Identify which cell holds the provided text, then report its [x, y] central coordinate. 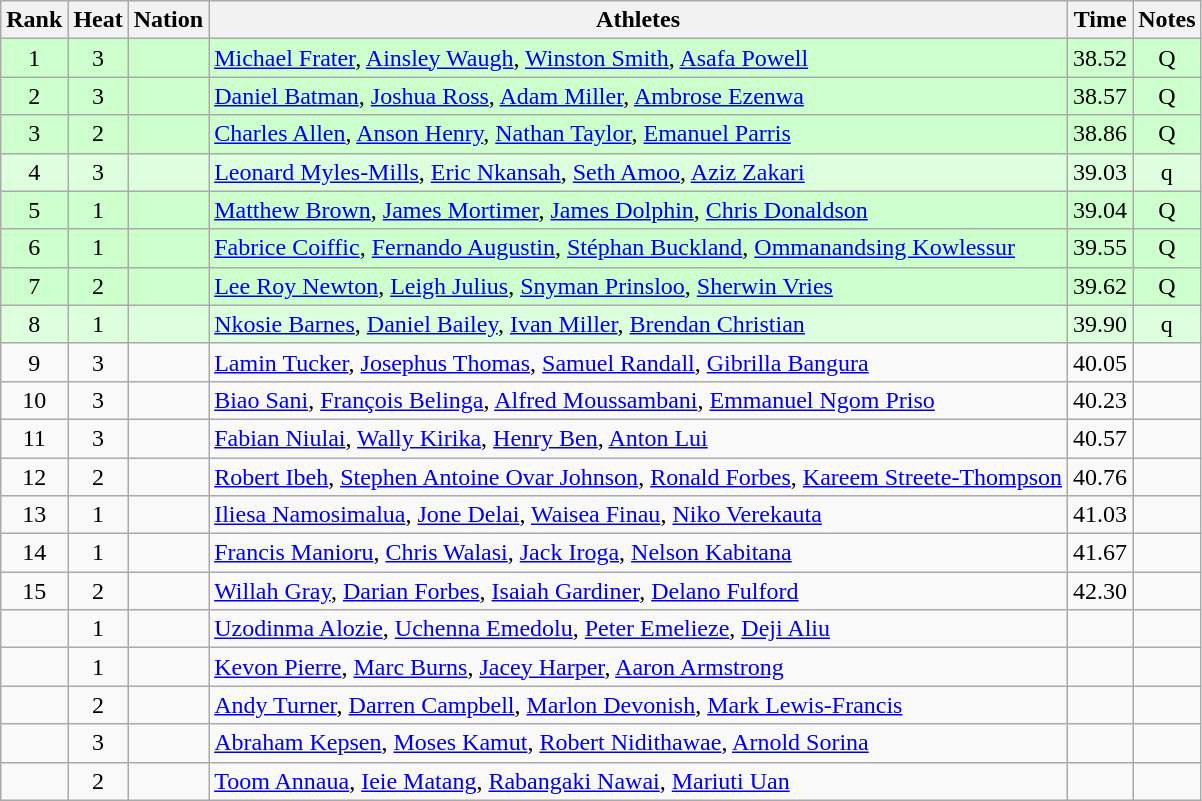
Robert Ibeh, Stephen Antoine Ovar Johnson, Ronald Forbes, Kareem Streete-Thompson [638, 477]
6 [34, 248]
7 [34, 286]
14 [34, 553]
40.05 [1100, 362]
39.55 [1100, 248]
Biao Sani, François Belinga, Alfred Moussambani, Emmanuel Ngom Priso [638, 400]
9 [34, 362]
Lamin Tucker, Josephus Thomas, Samuel Randall, Gibrilla Bangura [638, 362]
Michael Frater, Ainsley Waugh, Winston Smith, Asafa Powell [638, 58]
Francis Manioru, Chris Walasi, Jack Iroga, Nelson Kabitana [638, 553]
Fabrice Coiffic, Fernando Augustin, Stéphan Buckland, Ommanandsing Kowlessur [638, 248]
Notes [1167, 20]
Willah Gray, Darian Forbes, Isaiah Gardiner, Delano Fulford [638, 591]
42.30 [1100, 591]
Toom Annaua, Ieie Matang, Rabangaki Nawai, Mariuti Uan [638, 781]
Charles Allen, Anson Henry, Nathan Taylor, Emanuel Parris [638, 134]
12 [34, 477]
41.67 [1100, 553]
Lee Roy Newton, Leigh Julius, Snyman Prinsloo, Sherwin Vries [638, 286]
40.57 [1100, 438]
8 [34, 324]
Leonard Myles-Mills, Eric Nkansah, Seth Amoo, Aziz Zakari [638, 172]
Kevon Pierre, Marc Burns, Jacey Harper, Aaron Armstrong [638, 667]
Heat [98, 20]
Matthew Brown, James Mortimer, James Dolphin, Chris Donaldson [638, 210]
13 [34, 515]
Uzodinma Alozie, Uchenna Emedolu, Peter Emelieze, Deji Aliu [638, 629]
5 [34, 210]
Abraham Kepsen, Moses Kamut, Robert Nidithawae, Arnold Sorina [638, 743]
Rank [34, 20]
Iliesa Namosimalua, Jone Delai, Waisea Finau, Niko Verekauta [638, 515]
11 [34, 438]
38.57 [1100, 96]
40.76 [1100, 477]
Time [1100, 20]
39.62 [1100, 286]
4 [34, 172]
39.04 [1100, 210]
39.90 [1100, 324]
38.52 [1100, 58]
Nkosie Barnes, Daniel Bailey, Ivan Miller, Brendan Christian [638, 324]
38.86 [1100, 134]
40.23 [1100, 400]
Athletes [638, 20]
Fabian Niulai, Wally Kirika, Henry Ben, Anton Lui [638, 438]
41.03 [1100, 515]
Daniel Batman, Joshua Ross, Adam Miller, Ambrose Ezenwa [638, 96]
Nation [168, 20]
39.03 [1100, 172]
10 [34, 400]
15 [34, 591]
Andy Turner, Darren Campbell, Marlon Devonish, Mark Lewis-Francis [638, 705]
